Determine the (X, Y) coordinate at the center of the cell enclosing the given text.  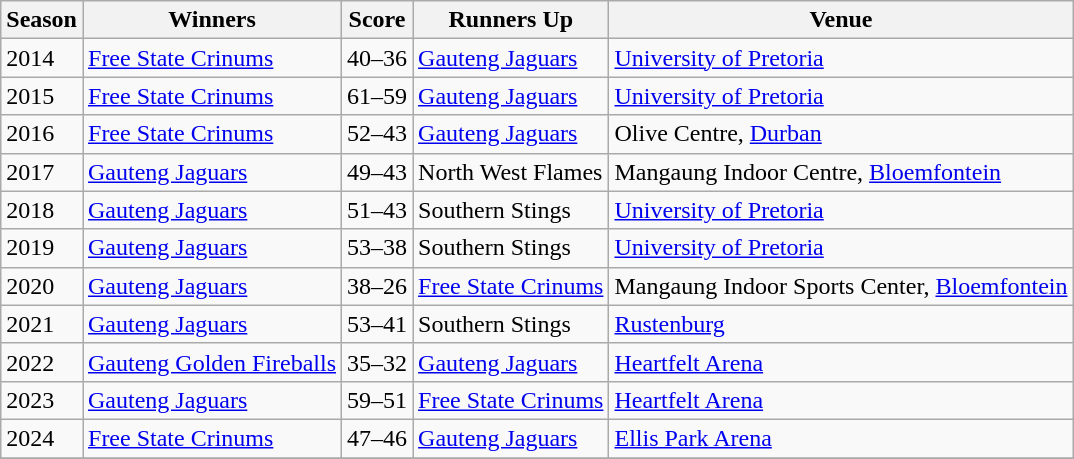
2023 (42, 400)
38–26 (378, 286)
Olive Centre, Durban (841, 134)
51–43 (378, 210)
Rustenburg (841, 324)
Venue (841, 20)
Season (42, 20)
61–59 (378, 96)
2016 (42, 134)
Gauteng Golden Fireballs (212, 362)
53–41 (378, 324)
2019 (42, 248)
2024 (42, 438)
59–51 (378, 400)
2022 (42, 362)
Runners Up (511, 20)
2015 (42, 96)
2020 (42, 286)
53–38 (378, 248)
North West Flames (511, 172)
49–43 (378, 172)
47–46 (378, 438)
Mangaung Indoor Centre, Bloemfontein (841, 172)
2014 (42, 58)
Score (378, 20)
Ellis Park Arena (841, 438)
2021 (42, 324)
2018 (42, 210)
Winners (212, 20)
40–36 (378, 58)
35–32 (378, 362)
2017 (42, 172)
Mangaung Indoor Sports Center, Bloemfontein (841, 286)
52–43 (378, 134)
